From the cell containing the given text, extract its center point as (X, Y) coordinate. 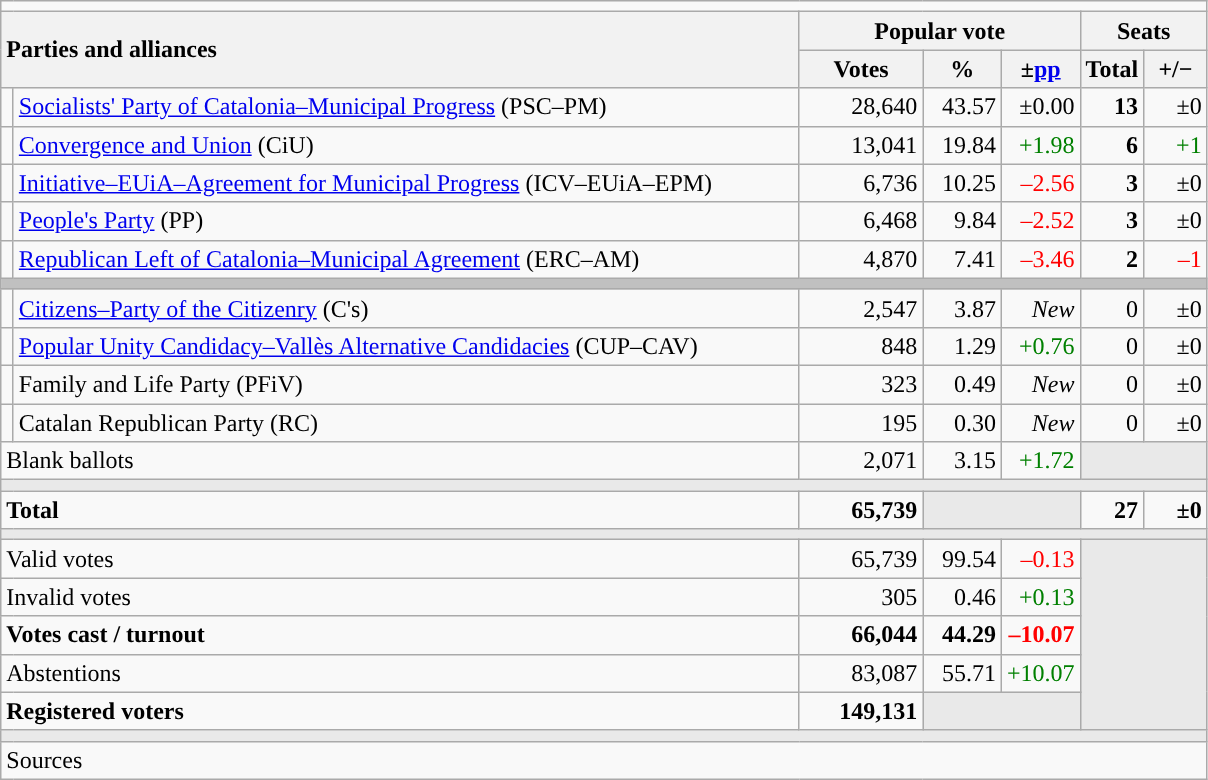
+0.13 (1040, 597)
+1 (1176, 145)
+/− (1176, 69)
6 (1112, 145)
6,736 (861, 183)
66,044 (861, 635)
2,071 (861, 461)
4,870 (861, 259)
Votes cast / turnout (400, 635)
Socialists' Party of Catalonia–Municipal Progress (PSC–PM) (406, 107)
Family and Life Party (PFiV) (406, 384)
99.54 (962, 559)
44.29 (962, 635)
–0.13 (1040, 559)
0.30 (962, 423)
9.84 (962, 221)
848 (861, 346)
2,547 (861, 308)
Blank ballots (400, 461)
2 (1112, 259)
28,640 (861, 107)
Initiative–EUiA–Agreement for Municipal Progress (ICV–EUiA–EPM) (406, 183)
1.29 (962, 346)
83,087 (861, 673)
10.25 (962, 183)
0.46 (962, 597)
% (962, 69)
Invalid votes (400, 597)
195 (861, 423)
–10.07 (1040, 635)
Abstentions (400, 673)
+1.72 (1040, 461)
7.41 (962, 259)
People's Party (PP) (406, 221)
3.87 (962, 308)
13,041 (861, 145)
19.84 (962, 145)
–1 (1176, 259)
Seats (1144, 31)
149,131 (861, 711)
–3.46 (1040, 259)
3.15 (962, 461)
Popular Unity Candidacy–Vallès Alternative Candidacies (CUP–CAV) (406, 346)
–2.52 (1040, 221)
Votes (861, 69)
Catalan Republican Party (RC) (406, 423)
+10.07 (1040, 673)
323 (861, 384)
27 (1112, 510)
Registered voters (400, 711)
+1.98 (1040, 145)
43.57 (962, 107)
±pp (1040, 69)
+0.76 (1040, 346)
Popular vote (940, 31)
305 (861, 597)
Republican Left of Catalonia–Municipal Agreement (ERC–AM) (406, 259)
–2.56 (1040, 183)
55.71 (962, 673)
±0.00 (1040, 107)
6,468 (861, 221)
0.49 (962, 384)
Sources (604, 760)
Convergence and Union (CiU) (406, 145)
Citizens–Party of the Citizenry (C's) (406, 308)
13 (1112, 107)
Valid votes (400, 559)
Parties and alliances (400, 50)
